Output the (x, y) coordinate of the center of the cell containing the given text.  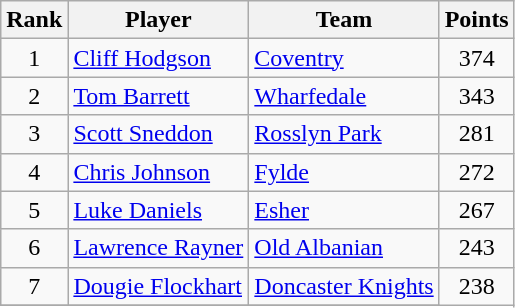
272 (476, 172)
Wharfedale (344, 96)
Old Albanian (344, 248)
Rank (34, 20)
Chris Johnson (158, 172)
267 (476, 210)
Lawrence Rayner (158, 248)
Team (344, 20)
Rosslyn Park (344, 134)
343 (476, 96)
238 (476, 286)
5 (34, 210)
Luke Daniels (158, 210)
Dougie Flockhart (158, 286)
Tom Barrett (158, 96)
7 (34, 286)
6 (34, 248)
Esher (344, 210)
2 (34, 96)
243 (476, 248)
Points (476, 20)
3 (34, 134)
281 (476, 134)
Fylde (344, 172)
Player (158, 20)
Doncaster Knights (344, 286)
Cliff Hodgson (158, 58)
374 (476, 58)
1 (34, 58)
Scott Sneddon (158, 134)
4 (34, 172)
Coventry (344, 58)
